Return the [x, y] coordinate for the center point of the cell that contains the specified text.  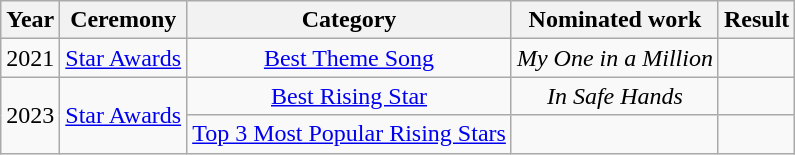
My One in a Million [614, 58]
2023 [30, 115]
In Safe Hands [614, 96]
Best Rising Star [350, 96]
Best Theme Song [350, 58]
Category [350, 20]
Year [30, 20]
Nominated work [614, 20]
2021 [30, 58]
Top 3 Most Popular Rising Stars [350, 134]
Ceremony [124, 20]
Result [756, 20]
